From the cell containing the given text, extract its center point as [x, y] coordinate. 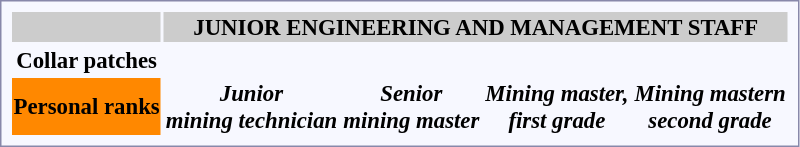
Personal ranks [86, 106]
Seniormining master [412, 106]
Juniormining technician [252, 106]
Collar patches [86, 60]
Mining masternsecond grade [710, 106]
JUNIOR ENGINEERING AND MANAGEMENT STAFF [476, 27]
Mining master,first grade [557, 106]
